Detect which cell encompasses the target text, then output its [x, y] center coordinate. 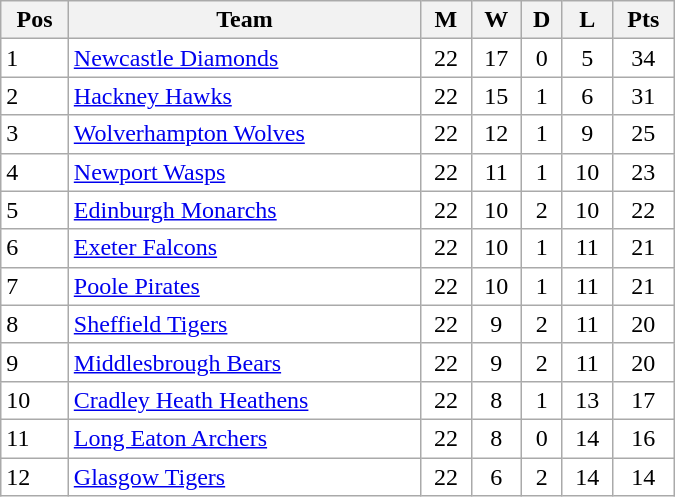
23 [643, 172]
Pos [35, 20]
Newcastle Diamonds [244, 58]
Edinburgh Monarchs [244, 210]
Wolverhampton Wolves [244, 134]
Pts [643, 20]
15 [496, 96]
M [446, 20]
Long Eaton Archers [244, 438]
Hackney Hawks [244, 96]
Sheffield Tigers [244, 324]
Poole Pirates [244, 286]
34 [643, 58]
Team [244, 20]
3 [35, 134]
Glasgow Tigers [244, 477]
4 [35, 172]
13 [587, 400]
Exeter Falcons [244, 248]
D [542, 20]
L [587, 20]
W [496, 20]
7 [35, 286]
25 [643, 134]
Newport Wasps [244, 172]
31 [643, 96]
Middlesbrough Bears [244, 362]
16 [643, 438]
Cradley Heath Heathens [244, 400]
